Extract the (x, y) coordinate from the center of the cell holding the provided text.  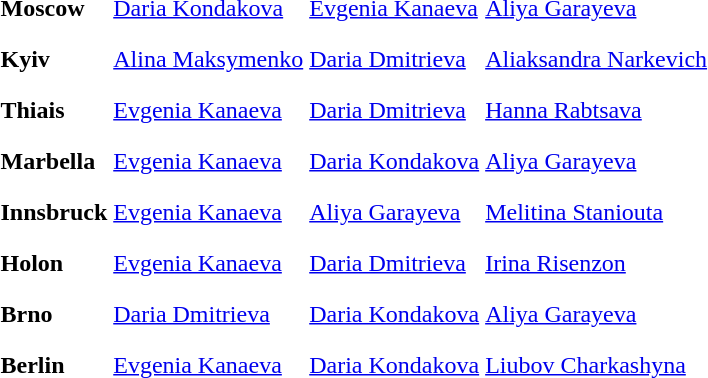
Aliya Garayeva (394, 212)
Alina Maksymenko (208, 59)
